For the text-containing cell, return its midpoint in [X, Y] coordinate format. 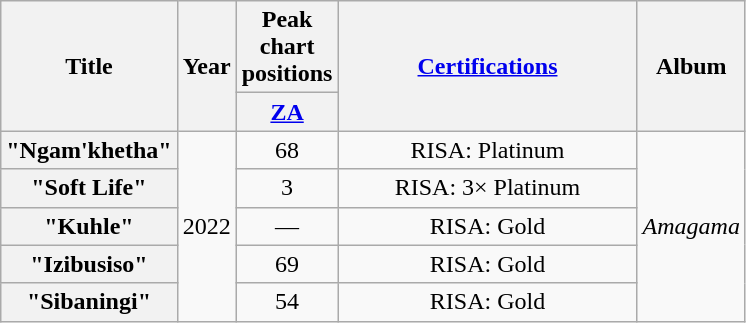
3 [287, 188]
"Soft Life" [89, 188]
"Ngam'khetha" [89, 150]
Peak chart positions [287, 47]
RISA: Platinum [488, 150]
— [287, 226]
Year [206, 66]
"Sibaningi" [89, 302]
"Kuhle" [89, 226]
Amagama [691, 226]
Album [691, 66]
"Izibusiso" [89, 264]
54 [287, 302]
68 [287, 150]
2022 [206, 226]
Certifications [488, 66]
Title [89, 66]
69 [287, 264]
RISA: 3× Platinum [488, 188]
ZA [287, 112]
